Capture the cell that displays the provided text and extract its [x, y] central coordinate. 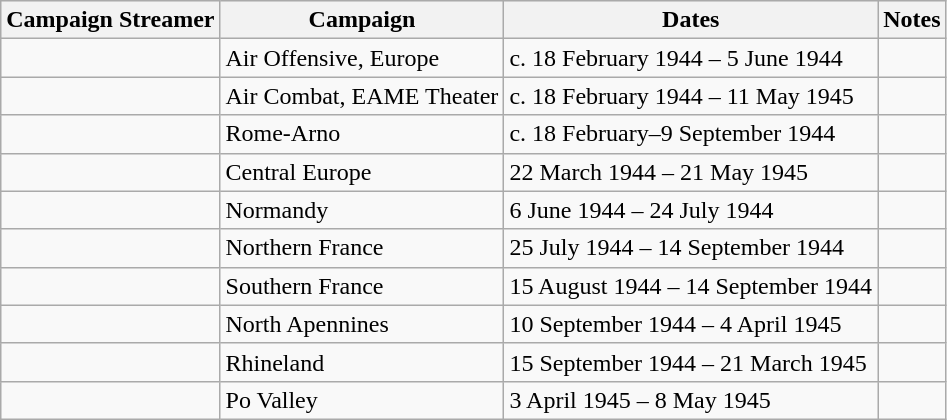
Campaign Streamer [110, 20]
25 July 1944 – 14 September 1944 [691, 248]
Notes [912, 20]
10 September 1944 – 4 April 1945 [691, 324]
6 June 1944 – 24 July 1944 [691, 210]
c. 18 February 1944 – 5 June 1944 [691, 58]
Air Offensive, Europe [362, 58]
Southern France [362, 286]
Air Combat, EAME Theater [362, 96]
Dates [691, 20]
15 August 1944 – 14 September 1944 [691, 286]
Rhineland [362, 362]
North Apennines [362, 324]
Central Europe [362, 172]
Campaign [362, 20]
Rome-Arno [362, 134]
c. 18 February–9 September 1944 [691, 134]
15 September 1944 – 21 March 1945 [691, 362]
Normandy [362, 210]
Po Valley [362, 400]
22 March 1944 – 21 May 1945 [691, 172]
Northern France [362, 248]
3 April 1945 – 8 May 1945 [691, 400]
c. 18 February 1944 – 11 May 1945 [691, 96]
